For the text-containing cell, return its midpoint in (X, Y) coordinate format. 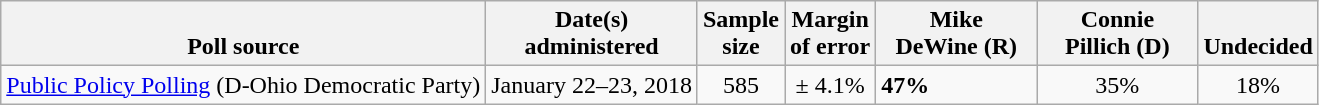
585 (740, 85)
47% (956, 85)
Samplesize (740, 34)
± 4.1% (830, 85)
MikeDeWine (R) (956, 34)
18% (1258, 85)
Undecided (1258, 34)
35% (1118, 85)
January 22–23, 2018 (592, 85)
Date(s)administered (592, 34)
Poll source (244, 34)
Public Policy Polling (D-Ohio Democratic Party) (244, 85)
ConniePillich (D) (1118, 34)
Marginof error (830, 34)
